Determine the [x, y] coordinate at the center of the cell enclosing the given text.  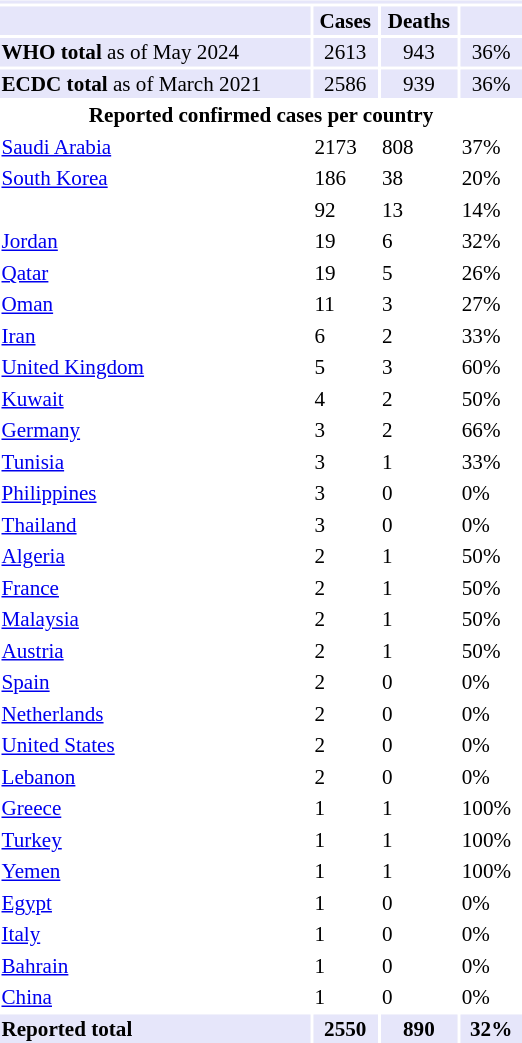
Germany [155, 430]
Reported confirmed cases per country [261, 115]
South Korea [155, 178]
66% [491, 430]
2550 [345, 1029]
38 [418, 178]
13 [418, 210]
11 [345, 304]
Lebanon [155, 777]
939 [418, 84]
Kuwait [155, 399]
WHO total as of May 2024 [155, 52]
26% [491, 273]
14% [491, 210]
37% [491, 147]
Malaysia [155, 619]
Yemen [155, 871]
Tunisia [155, 462]
Spain [155, 682]
2586 [345, 84]
808 [418, 147]
186 [345, 178]
60% [491, 367]
92 [345, 210]
Qatar [155, 273]
27% [491, 304]
Reported total [155, 1029]
2173 [345, 147]
Italy [155, 934]
Netherlands [155, 714]
Jordan [155, 241]
Egypt [155, 903]
Algeria [155, 556]
ECDC total as of March 2021 [155, 84]
Thailand [155, 525]
Saudi Arabia [155, 147]
890 [418, 1029]
Greece [155, 808]
Oman [155, 304]
943 [418, 52]
4 [345, 399]
United States [155, 745]
Austria [155, 651]
Iran [155, 336]
Deaths [418, 21]
United Kingdom [155, 367]
Philippines [155, 493]
Cases [345, 21]
China [155, 997]
2613 [345, 52]
20% [491, 178]
Bahrain [155, 966]
France [155, 588]
Turkey [155, 840]
